Capture the cell that displays the provided text and extract its [x, y] central coordinate. 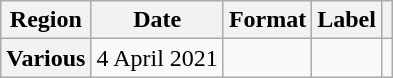
Various [46, 58]
Region [46, 20]
4 April 2021 [157, 58]
Date [157, 20]
Label [347, 20]
Format [267, 20]
